Locate the cell with the specified text and output its [X, Y] center coordinate. 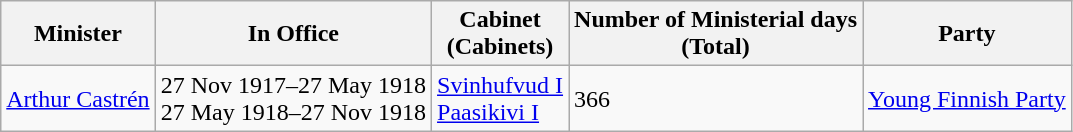
366 [716, 98]
Svinhufvud IPaasikivi I [500, 98]
Minister [78, 34]
Arthur Castrén [78, 98]
In Office [293, 34]
Party [968, 34]
Number of Ministerial days (Total) [716, 34]
Cabinet(Cabinets) [500, 34]
27 Nov 1917–27 May 191827 May 1918–27 Nov 1918 [293, 98]
Young Finnish Party [968, 98]
